Capture the cell that displays the provided text and extract its (x, y) central coordinate. 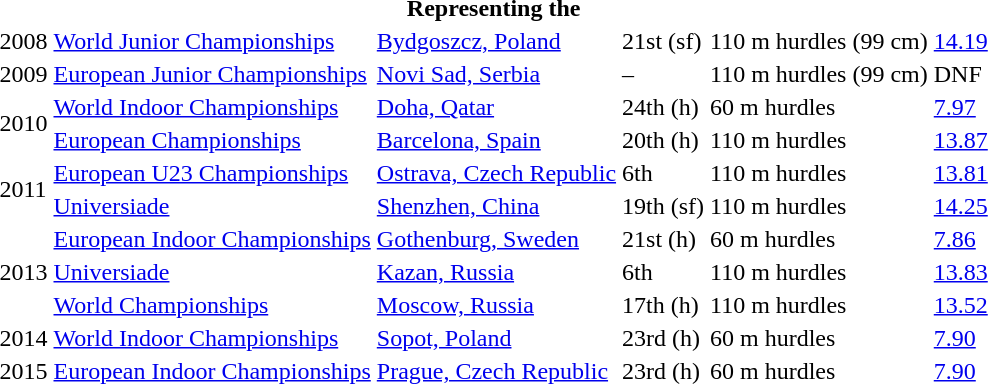
Novi Sad, Serbia (496, 74)
17th (h) (664, 305)
23rd (h) (664, 338)
Kazan, Russia (496, 272)
Gothenburg, Sweden (496, 239)
24th (h) (664, 107)
European Indoor Championships (212, 239)
European Junior Championships (212, 74)
Doha, Qatar (496, 107)
European Championships (212, 140)
21st (h) (664, 239)
Ostrava, Czech Republic (496, 173)
European U23 Championships (212, 173)
Shenzhen, China (496, 206)
19th (sf) (664, 206)
World Junior Championships (212, 41)
Bydgoszcz, Poland (496, 41)
20th (h) (664, 140)
Barcelona, Spain (496, 140)
21st (sf) (664, 41)
Sopot, Poland (496, 338)
– (664, 74)
World Championships (212, 305)
Moscow, Russia (496, 305)
